Capture the cell that displays the provided text and extract its (x, y) central coordinate. 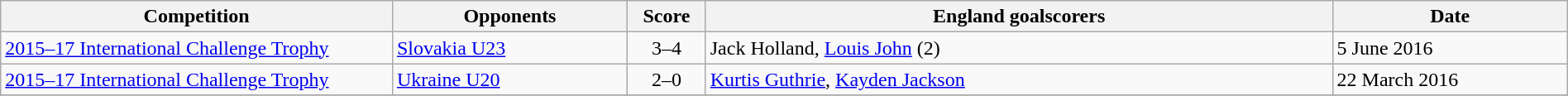
Kurtis Guthrie, Kayden Jackson (1019, 79)
Date (1450, 17)
3–4 (667, 48)
Opponents (509, 17)
22 March 2016 (1450, 79)
Competition (197, 17)
5 June 2016 (1450, 48)
Jack Holland, Louis John (2) (1019, 48)
Slovakia U23 (509, 48)
Score (667, 17)
2–0 (667, 79)
Ukraine U20 (509, 79)
England goalscorers (1019, 17)
